Determine the (X, Y) coordinate at the center of the cell enclosing the given text.  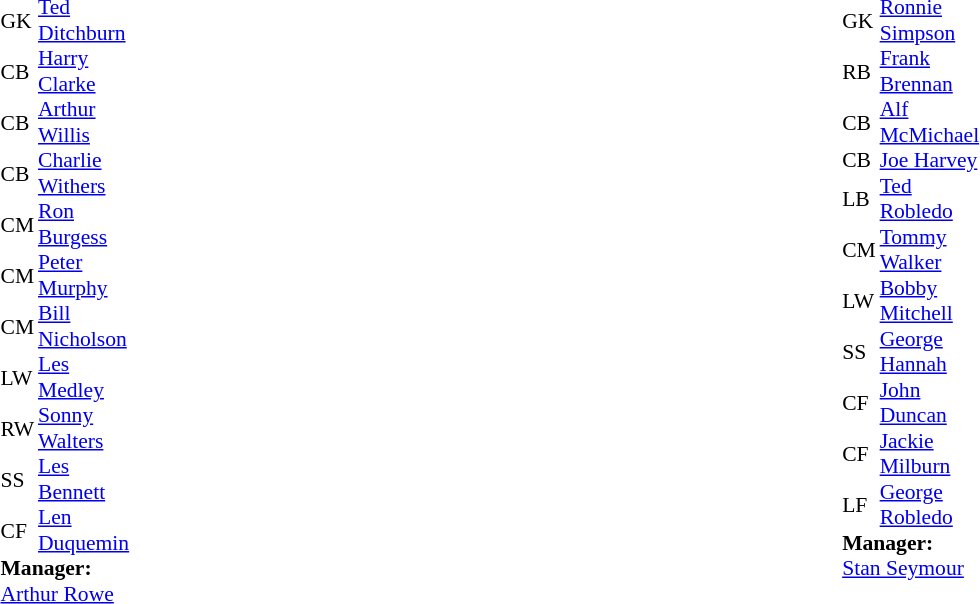
Ron Burgess (84, 224)
Peter Murphy (84, 276)
LF (861, 504)
George Robledo (930, 504)
Sonny Walters (84, 428)
RB (861, 72)
Charlie Withers (84, 174)
Frank Brennan (930, 72)
Bobby Mitchell (930, 300)
George Hannah (930, 352)
Arthur Willis (84, 122)
Harry Clarke (84, 72)
Les Medley (84, 378)
Bill Nicholson (84, 326)
Les Bennett (84, 480)
Ted Robledo (930, 198)
Alf McMichael (930, 122)
Joe Harvey (930, 161)
Jackie Milburn (930, 454)
Tommy Walker (930, 250)
LB (861, 198)
John Duncan (930, 402)
RW (19, 428)
Len Duquemin (84, 530)
Stan Seymour (910, 569)
